Locate the cell with the specified text and output its [X, Y] center coordinate. 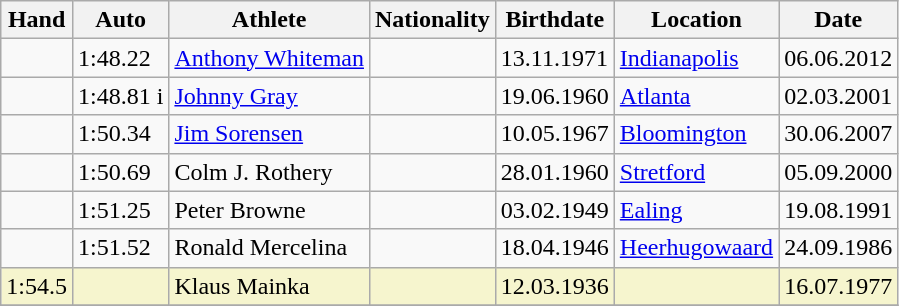
Auto [120, 20]
19.08.1991 [838, 210]
Johnny Gray [270, 96]
19.06.1960 [554, 96]
1:51.25 [120, 210]
05.09.2000 [838, 172]
Athlete [270, 20]
13.11.1971 [554, 58]
10.05.1967 [554, 134]
18.04.1946 [554, 248]
1:54.5 [37, 286]
Birthdate [554, 20]
24.09.1986 [838, 248]
Heerhugowaard [696, 248]
Jim Sorensen [270, 134]
Colm J. Rothery [270, 172]
1:48.81 i [120, 96]
Ealing [696, 210]
Anthony Whiteman [270, 58]
1:50.34 [120, 134]
Bloomington [696, 134]
Date [838, 20]
03.02.1949 [554, 210]
30.06.2007 [838, 134]
Atlanta [696, 96]
1:48.22 [120, 58]
Ronald Mercelina [270, 248]
Location [696, 20]
06.06.2012 [838, 58]
28.01.1960 [554, 172]
Stretford [696, 172]
Nationality [432, 20]
Klaus Mainka [270, 286]
Hand [37, 20]
Peter Browne [270, 210]
02.03.2001 [838, 96]
1:51.52 [120, 248]
16.07.1977 [838, 286]
12.03.1936 [554, 286]
Indianapolis [696, 58]
1:50.69 [120, 172]
